Determine the [x, y] coordinate at the center of the cell enclosing the given text.  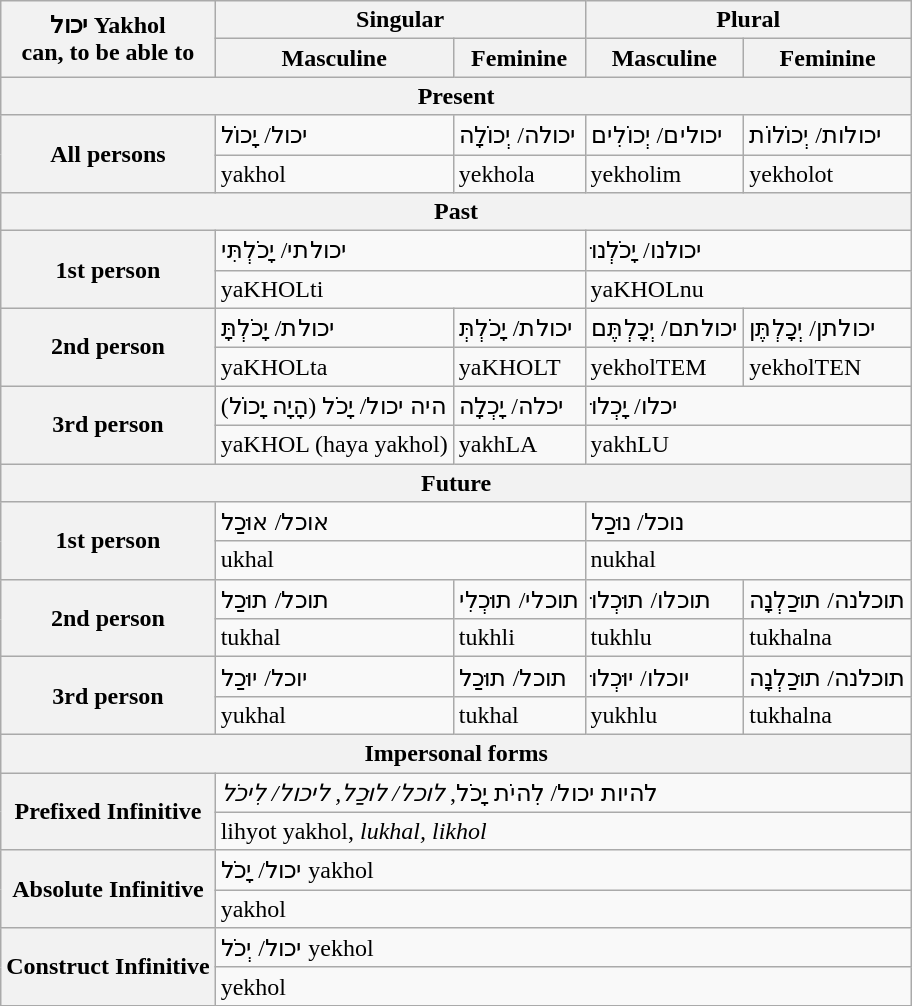
יכול/ יָכֹל yakhol [563, 870]
lihyot yakhol, lukhal, likhol [563, 831]
yekholim [664, 173]
יוכל/ יוּכַל [334, 677]
יכולה/ יְכוֹלָה [519, 135]
Prefixed Infinitive [108, 811]
yekhol [563, 986]
יכולתם/ יְכָלְתֶּם [664, 328]
תוכלי/ תוּכְלִי [519, 599]
יכולנו/ יָכֹלְנוּ [748, 251]
yaKHOLnu [748, 289]
tukhlu [664, 638]
יכלו/ יָכְלוּ [748, 406]
Plural [748, 20]
Future [456, 483]
Singular [400, 20]
yekholTEN [828, 367]
Absolute Infinitive [108, 889]
יכולתן/ יְכָלְתֶּן [828, 328]
היה יכול/ יָכֹל (הָיָה יָכוֹל) [334, 406]
yaKHOLT [519, 367]
yaKHOLta [334, 367]
Present [456, 96]
יכול/ יָכוֹל [334, 135]
yukhal [334, 715]
יכולות/ יְכוֹלוֹת [828, 135]
יכולת/ יָכֹלְתְּ [519, 328]
yaKHOL (haya yakhol) [334, 444]
yaKHOLti [400, 289]
יוכלו/ יוּכְלוּ [664, 677]
yakhLU [748, 444]
ukhal [400, 560]
yekholot [828, 173]
yekholTEM [664, 367]
תוכלו/ תוּכְלוּ [664, 599]
יכול/ יְכֹל yekhol [563, 948]
יכלה/ יָכְלָה [519, 406]
Past [456, 212]
tukhli [519, 638]
yakhLA [519, 444]
יכולים/ יְכוֹלִים [664, 135]
יכול Yakholcan, to be able to [108, 39]
יכולתי/ יָכֹלְתִּי [400, 251]
Construct Infinitive [108, 967]
נוכל/ נוּכַל [748, 522]
yukhlu [664, 715]
יכולת/ יָכֹלְתָּ [334, 328]
אוכל/ אוּכַל [400, 522]
Impersonal forms [456, 753]
All persons [108, 154]
yekhola [519, 173]
nukhal [748, 560]
להיות יכול/ לִהיֹת יָכֹל, לוכל/ לוּכַל, ליכול/ לִיכֹל [563, 792]
